Detect which cell encompasses the target text, then output its [X, Y] center coordinate. 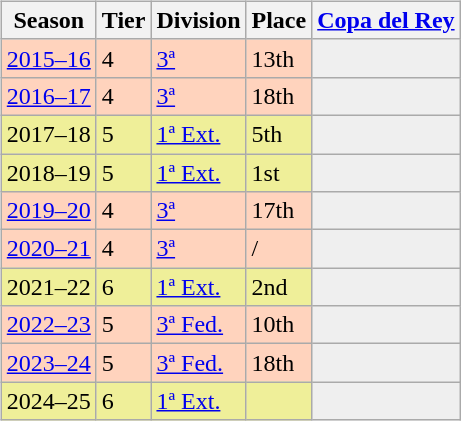
Place [279, 20]
Division [198, 20]
5th [279, 134]
2018–19 [48, 173]
Tier [124, 20]
2022–23 [48, 325]
Copa del Rey [386, 20]
/ [279, 249]
2020–21 [48, 249]
10th [279, 325]
17th [279, 211]
2016–17 [48, 96]
2024–25 [48, 401]
13th [279, 58]
2019–20 [48, 211]
2021–22 [48, 287]
2nd [279, 287]
Season [48, 20]
1st [279, 173]
2015–16 [48, 58]
2023–24 [48, 363]
2017–18 [48, 134]
